Provide the (X, Y) coordinate of the cell's center where the given text is located.  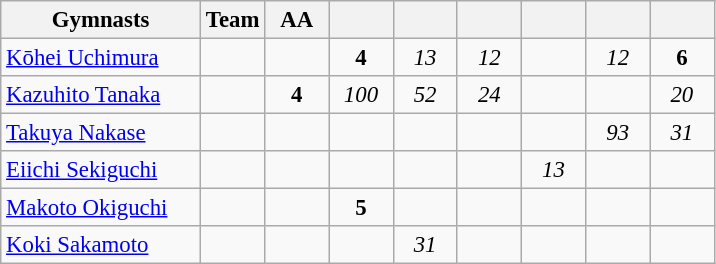
Makoto Okiguchi (101, 208)
Eiichi Sekiguchi (101, 170)
Takuya Nakase (101, 133)
AA (297, 20)
6 (682, 58)
100 (361, 95)
Kazuhito Tanaka (101, 95)
Team (232, 20)
52 (425, 95)
5 (361, 208)
20 (682, 95)
93 (618, 133)
Kōhei Uchimura (101, 58)
Koki Sakamoto (101, 245)
Gymnasts (101, 20)
24 (489, 95)
